Output the [x, y] coordinate of the center of the cell containing the given text.  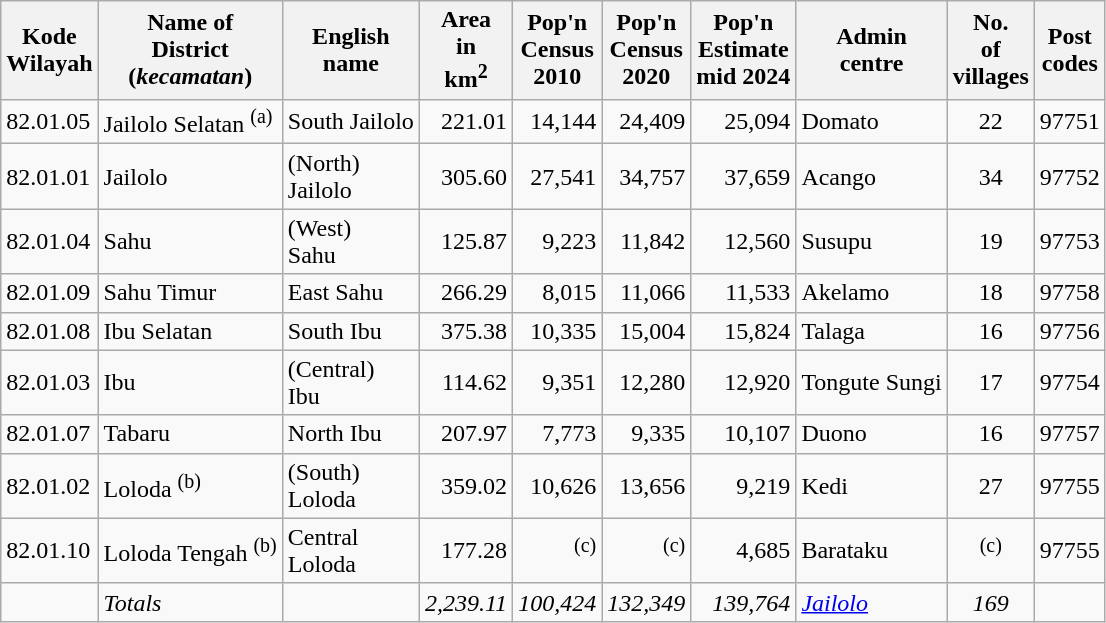
82.01.03 [50, 382]
Kode Wilayah [50, 50]
Barataku [872, 550]
82.01.05 [50, 122]
207.97 [466, 434]
27,541 [558, 176]
East Sahu [350, 293]
359.02 [466, 486]
11,842 [646, 242]
North Ibu [350, 434]
15,824 [744, 331]
82.01.01 [50, 176]
25,094 [744, 122]
Sahu [190, 242]
82.01.04 [50, 242]
24,409 [646, 122]
Ibu Selatan [190, 331]
9,219 [744, 486]
17 [990, 382]
(West)Sahu [350, 242]
Domato [872, 122]
375.38 [466, 331]
139,764 [744, 602]
22 [990, 122]
169 [990, 602]
Admin centre [872, 50]
Jailolo Selatan (a) [190, 122]
Sahu Timur [190, 293]
125.87 [466, 242]
82.01.09 [50, 293]
114.62 [466, 382]
Talaga [872, 331]
Englishname [350, 50]
11,066 [646, 293]
2,239.11 [466, 602]
19 [990, 242]
Pop'nCensus2020 [646, 50]
(North)Jailolo [350, 176]
Loloda (b) [190, 486]
Name ofDistrict(kecamatan) [190, 50]
(Central)Ibu [350, 382]
7,773 [558, 434]
No. of villages [990, 50]
14,144 [558, 122]
27 [990, 486]
34 [990, 176]
South Jailolo [350, 122]
Acango [872, 176]
12,560 [744, 242]
97758 [1070, 293]
Kedi [872, 486]
10,626 [558, 486]
9,351 [558, 382]
221.01 [466, 122]
Pop'nCensus2010 [558, 50]
South Ibu [350, 331]
97757 [1070, 434]
82.01.07 [50, 434]
82.01.02 [50, 486]
(South)Loloda [350, 486]
266.29 [466, 293]
132,349 [646, 602]
Ibu [190, 382]
305.60 [466, 176]
10,107 [744, 434]
18 [990, 293]
37,659 [744, 176]
CentralLoloda [350, 550]
Susupu [872, 242]
Akelamo [872, 293]
82.01.10 [50, 550]
Area in km2 [466, 50]
12,280 [646, 382]
12,920 [744, 382]
100,424 [558, 602]
9,223 [558, 242]
Totals [190, 602]
97753 [1070, 242]
11,533 [744, 293]
9,335 [646, 434]
177.28 [466, 550]
4,685 [744, 550]
8,015 [558, 293]
97752 [1070, 176]
82.01.08 [50, 331]
Loloda Tengah (b) [190, 550]
97754 [1070, 382]
13,656 [646, 486]
Duono [872, 434]
Tongute Sungi [872, 382]
Post codes [1070, 50]
97756 [1070, 331]
Pop'nEstimatemid 2024 [744, 50]
Tabaru [190, 434]
34,757 [646, 176]
10,335 [558, 331]
15,004 [646, 331]
97751 [1070, 122]
